Extract the (x, y) coordinate from the center of the cell holding the provided text.  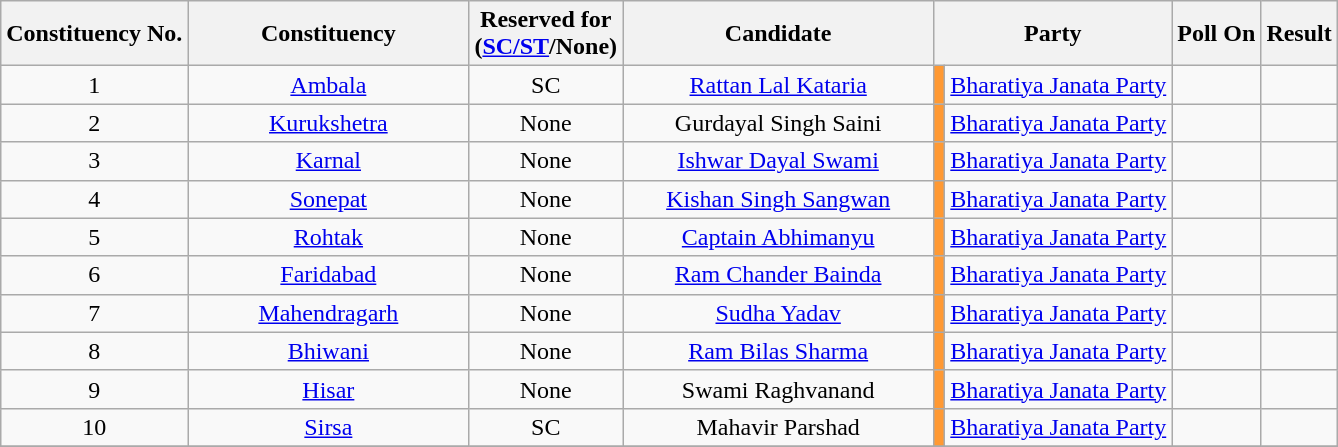
Hisar (328, 389)
Sirsa (328, 427)
Bhiwani (328, 351)
9 (94, 389)
Sudha Yadav (778, 313)
Rohtak (328, 237)
2 (94, 123)
5 (94, 237)
10 (94, 427)
Constituency (328, 34)
Reserved for(SC/ST/None) (546, 34)
Captain Abhimanyu (778, 237)
Ram Chander Bainda (778, 275)
Ambala (328, 85)
Gurdayal Singh Saini (778, 123)
Constituency No. (94, 34)
Result (1299, 34)
3 (94, 161)
Ram Bilas Sharma (778, 351)
7 (94, 313)
Kurukshetra (328, 123)
1 (94, 85)
4 (94, 199)
6 (94, 275)
Faridabad (328, 275)
Swami Raghvanand (778, 389)
Kishan Singh Sangwan (778, 199)
Mahendragarh (328, 313)
Poll On (1216, 34)
Mahavir Parshad (778, 427)
Candidate (778, 34)
Rattan Lal Kataria (778, 85)
Karnal (328, 161)
Sonepat (328, 199)
8 (94, 351)
Ishwar Dayal Swami (778, 161)
Party (1053, 34)
